Extract the (x, y) coordinate from the center of the cell holding the provided text.  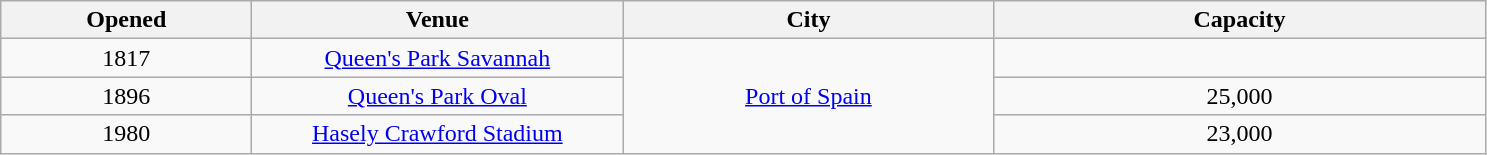
City (808, 20)
Port of Spain (808, 96)
Queen's Park Oval (438, 96)
1817 (126, 58)
Opened (126, 20)
Capacity (1240, 20)
23,000 (1240, 134)
Venue (438, 20)
Hasely Crawford Stadium (438, 134)
1896 (126, 96)
1980 (126, 134)
25,000 (1240, 96)
Queen's Park Savannah (438, 58)
